Return [X, Y] of the center of cell containing provided text 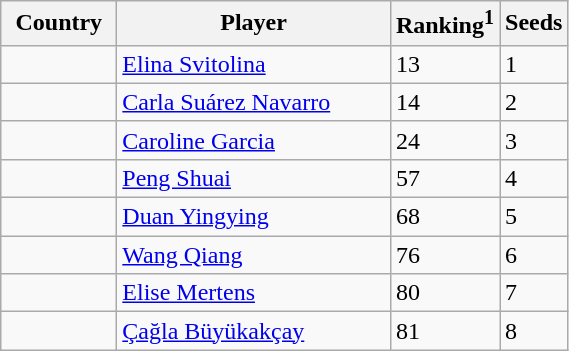
Country [59, 24]
2 [534, 102]
68 [444, 217]
Carla Suárez Navarro [254, 102]
3 [534, 140]
Caroline Garcia [254, 140]
14 [444, 102]
24 [444, 140]
8 [534, 331]
Wang Qiang [254, 255]
Peng Shuai [254, 178]
1 [534, 64]
Ranking1 [444, 24]
57 [444, 178]
81 [444, 331]
Elise Mertens [254, 293]
Player [254, 24]
7 [534, 293]
6 [534, 255]
76 [444, 255]
80 [444, 293]
4 [534, 178]
Duan Yingying [254, 217]
5 [534, 217]
Elina Svitolina [254, 64]
Seeds [534, 24]
13 [444, 64]
Çağla Büyükakçay [254, 331]
